Determine the (x, y) coordinate at the center of the cell enclosing the given text.  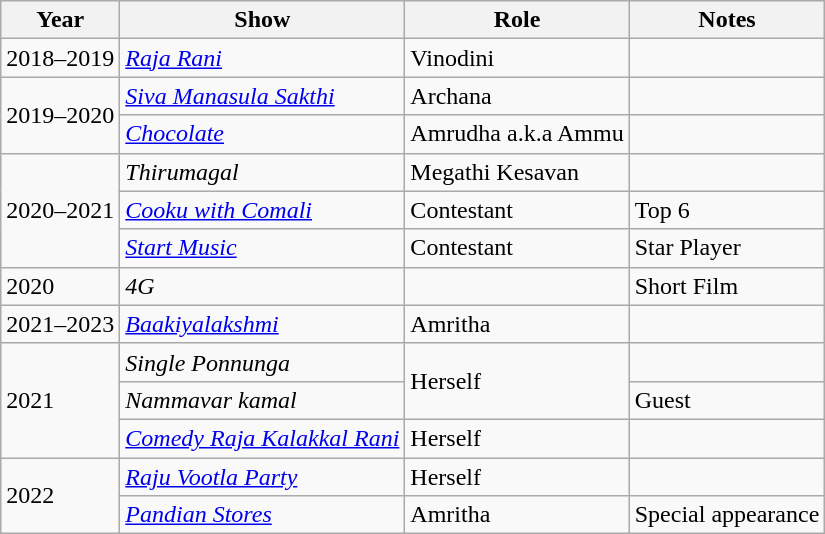
Megathi Kesavan (517, 172)
Cooku with Comali (262, 210)
Single Ponnunga (262, 362)
Top 6 (727, 210)
Siva Manasula Sakthi (262, 96)
2019–2020 (60, 115)
2020 (60, 286)
Vinodini (517, 58)
2021 (60, 400)
Raju Vootla Party (262, 477)
Baakiyalakshmi (262, 324)
Thirumagal (262, 172)
Chocolate (262, 134)
Special appearance (727, 515)
Amrudha a.k.a Ammu (517, 134)
2018–2019 (60, 58)
2022 (60, 496)
4G (262, 286)
Star Player (727, 248)
Pandian Stores (262, 515)
Year (60, 20)
Show (262, 20)
Role (517, 20)
Raja Rani (262, 58)
Guest (727, 400)
Start Music (262, 248)
Comedy Raja Kalakkal Rani (262, 438)
2020–2021 (60, 210)
Nammavar kamal (262, 400)
Short Film (727, 286)
Archana (517, 96)
2021–2023 (60, 324)
Notes (727, 20)
